For the text-containing cell, return its midpoint in [X, Y] coordinate format. 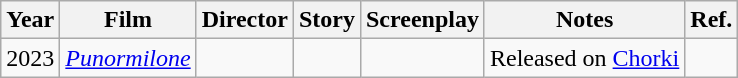
Ref. [712, 20]
Released on Chorki [584, 58]
Year [30, 20]
Screenplay [422, 20]
Director [244, 20]
Story [326, 20]
Punormilone [128, 58]
Notes [584, 20]
2023 [30, 58]
Film [128, 20]
